Provide the [x, y] coordinate of the cell's center where the given text is located.  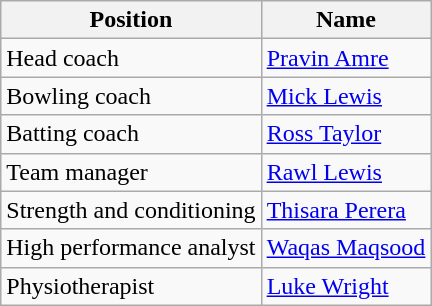
Position [131, 20]
High performance analyst [131, 248]
Head coach [131, 58]
Batting coach [131, 134]
Rawl Lewis [346, 172]
Luke Wright [346, 286]
Name [346, 20]
Team manager [131, 172]
Thisara Perera [346, 210]
Waqas Maqsood [346, 248]
Pravin Amre [346, 58]
Mick Lewis [346, 96]
Ross Taylor [346, 134]
Physiotherapist [131, 286]
Bowling coach [131, 96]
Strength and conditioning [131, 210]
